Determine the [x, y] coordinate at the center of the cell enclosing the given text.  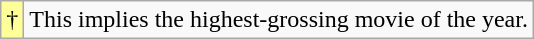
This implies the highest-grossing movie of the year. [279, 20]
† [12, 20]
